Extract the [x, y] coordinate from the center of the cell holding the provided text.  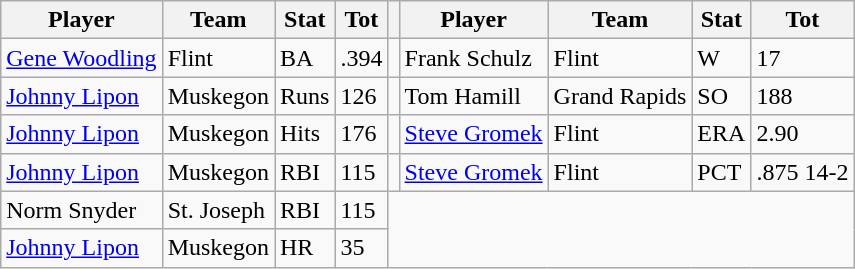
BA [304, 58]
188 [802, 96]
Gene Woodling [82, 58]
Tom Hamill [474, 96]
HR [304, 248]
17 [802, 58]
176 [362, 134]
35 [362, 248]
Frank Schulz [474, 58]
.875 14-2 [802, 172]
Norm Snyder [82, 210]
Hits [304, 134]
W [722, 58]
SO [722, 96]
2.90 [802, 134]
PCT [722, 172]
126 [362, 96]
St. Joseph [218, 210]
Grand Rapids [620, 96]
.394 [362, 58]
Runs [304, 96]
ERA [722, 134]
